Return the [X, Y] coordinate for the center point of the cell that contains the specified text.  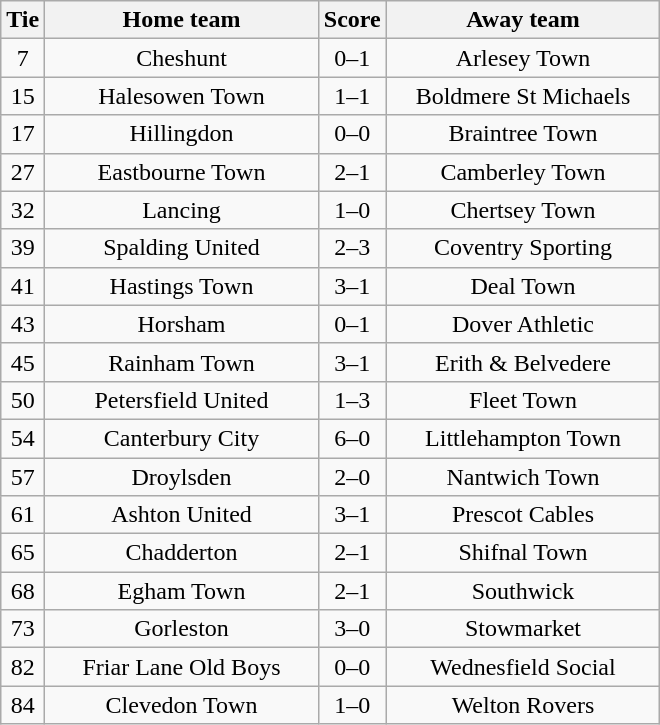
Home team [182, 20]
Lancing [182, 210]
Canterbury City [182, 438]
Chadderton [182, 553]
84 [23, 705]
65 [23, 553]
73 [23, 629]
Gorleston [182, 629]
Fleet Town [523, 400]
Rainham Town [182, 362]
Wednesfield Social [523, 667]
Score [352, 20]
Coventry Sporting [523, 248]
Droylsden [182, 477]
57 [23, 477]
Deal Town [523, 286]
Camberley Town [523, 172]
68 [23, 591]
Hastings Town [182, 286]
Tie [23, 20]
17 [23, 134]
Spalding United [182, 248]
Friar Lane Old Boys [182, 667]
Stowmarket [523, 629]
Welton Rovers [523, 705]
43 [23, 324]
2–3 [352, 248]
45 [23, 362]
Shifnal Town [523, 553]
39 [23, 248]
Nantwich Town [523, 477]
27 [23, 172]
15 [23, 96]
50 [23, 400]
Cheshunt [182, 58]
Chertsey Town [523, 210]
3–0 [352, 629]
7 [23, 58]
Southwick [523, 591]
Horsham [182, 324]
Eastbourne Town [182, 172]
Egham Town [182, 591]
Away team [523, 20]
Clevedon Town [182, 705]
Petersfield United [182, 400]
Erith & Belvedere [523, 362]
2–0 [352, 477]
41 [23, 286]
Halesowen Town [182, 96]
Braintree Town [523, 134]
Ashton United [182, 515]
82 [23, 667]
Boldmere St Michaels [523, 96]
Littlehampton Town [523, 438]
1–1 [352, 96]
32 [23, 210]
Dover Athletic [523, 324]
61 [23, 515]
1–3 [352, 400]
Arlesey Town [523, 58]
54 [23, 438]
6–0 [352, 438]
Hillingdon [182, 134]
Prescot Cables [523, 515]
